Provide the (X, Y) coordinate of the cell's center where the given text is located.  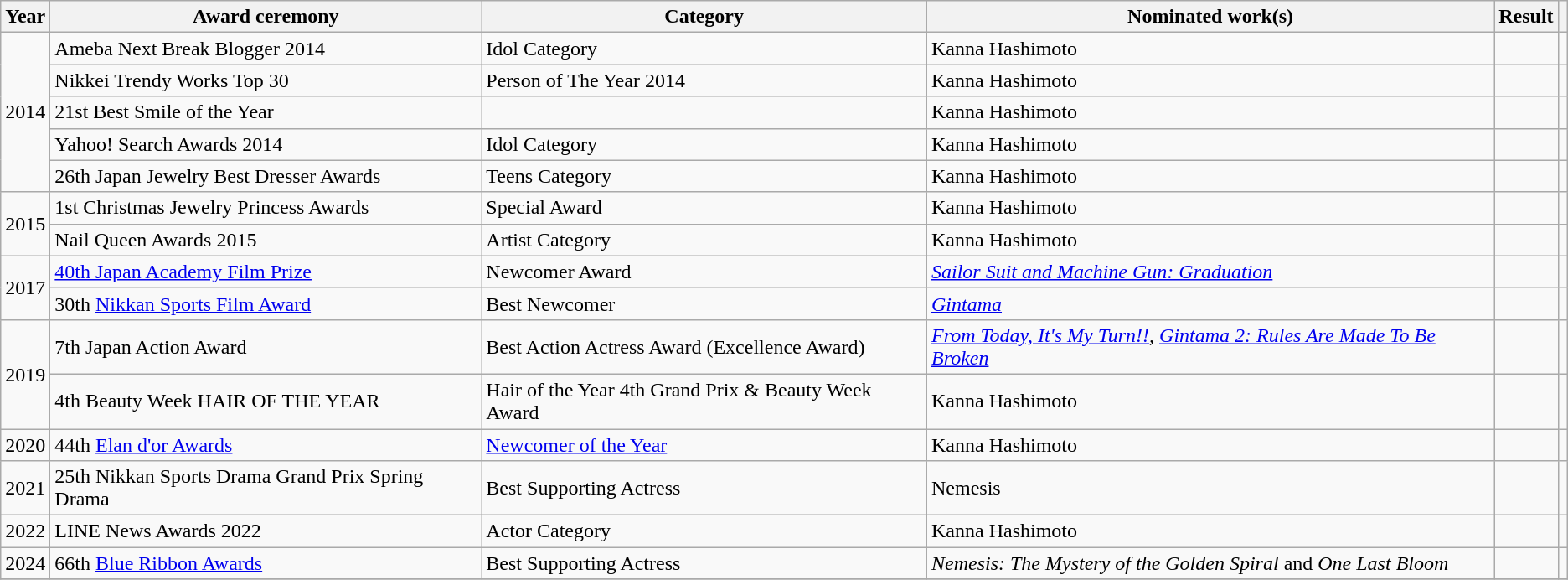
2015 (25, 224)
Result (1526, 17)
Nemesis: The Mystery of the Golden Spiral and One Last Bloom (1210, 563)
Actor Category (704, 531)
2014 (25, 112)
21st Best Smile of the Year (266, 112)
Nemesis (1210, 488)
2019 (25, 374)
40th Japan Academy Film Prize (266, 272)
Nikkei Trendy Works Top 30 (266, 80)
Newcomer Award (704, 272)
Yahoo! Search Awards 2014 (266, 144)
Nominated work(s) (1210, 17)
Gintama (1210, 303)
Person of The Year 2014 (704, 80)
Best Newcomer (704, 303)
From Today, It's My Turn!!, Gintama 2: Rules Are Made To Be Broken (1210, 347)
7th Japan Action Award (266, 347)
2024 (25, 563)
Award ceremony (266, 17)
Category (704, 17)
Sailor Suit and Machine Gun: Graduation (1210, 272)
2021 (25, 488)
Newcomer of the Year (704, 445)
Hair of the Year 4th Grand Prix & Beauty Week Award (704, 401)
25th Nikkan Sports Drama Grand Prix Spring Drama (266, 488)
Year (25, 17)
Nail Queen Awards 2015 (266, 240)
Teens Category (704, 176)
Artist Category (704, 240)
LINE News Awards 2022 (266, 531)
2020 (25, 445)
44th Elan d'or Awards (266, 445)
1st Christmas Jewelry Princess Awards (266, 208)
Special Award (704, 208)
26th Japan Jewelry Best Dresser Awards (266, 176)
Ameba Next Break Blogger 2014 (266, 49)
66th Blue Ribbon Awards (266, 563)
2022 (25, 531)
Best Action Actress Award (Excellence Award) (704, 347)
30th Nikkan Sports Film Award (266, 303)
2017 (25, 287)
4th Beauty Week HAIR OF THE YEAR (266, 401)
